Capture the cell that displays the provided text and extract its [X, Y] central coordinate. 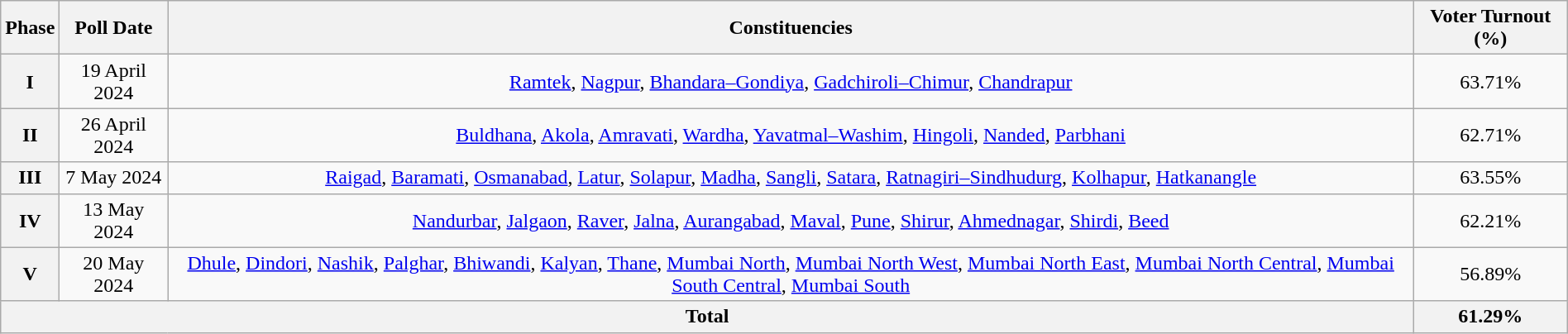
63.55% [1490, 178]
20 May 2024 [114, 274]
II [30, 136]
Voter Turnout (%) [1490, 28]
13 May 2024 [114, 220]
III [30, 178]
Poll Date [114, 28]
63.71% [1490, 81]
IV [30, 220]
Ramtek, Nagpur, Bhandara–Gondiya, Gadchiroli–Chimur, Chandrapur [791, 81]
62.71% [1490, 136]
19 April 2024 [114, 81]
V [30, 274]
61.29% [1490, 317]
56.89% [1490, 274]
I [30, 81]
Total [708, 317]
Constituencies [791, 28]
Buldhana, Akola, Amravati, Wardha, Yavatmal–Washim, Hingoli, Nanded, Parbhani [791, 136]
Nandurbar, Jalgaon, Raver, Jalna, Aurangabad, Maval, Pune, Shirur, Ahmednagar, Shirdi, Beed [791, 220]
62.21% [1490, 220]
Raigad, Baramati, Osmanabad, Latur, Solapur, Madha, Sangli, Satara, Ratnagiri–Sindhudurg, Kolhapur, Hatkanangle [791, 178]
26 April 2024 [114, 136]
Phase [30, 28]
7 May 2024 [114, 178]
